Provide the (x, y) coordinate of the cell's center where the given text is located.  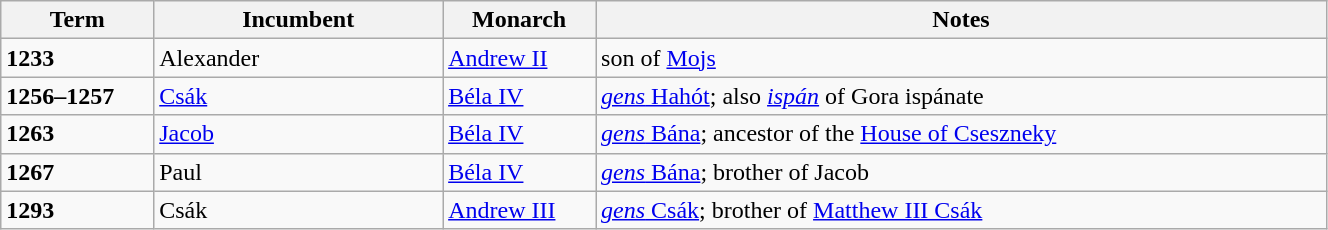
1263 (78, 134)
1267 (78, 172)
Andrew III (520, 210)
gens Csák; brother of Matthew III Csák (962, 210)
Incumbent (298, 20)
gens Bána; brother of Jacob (962, 172)
Monarch (520, 20)
gens Hahót; also ispán of Gora ispánate (962, 96)
son of Mojs (962, 58)
Term (78, 20)
Andrew II (520, 58)
1233 (78, 58)
Paul (298, 172)
1256–1257 (78, 96)
Notes (962, 20)
Alexander (298, 58)
1293 (78, 210)
Jacob (298, 134)
gens Bána; ancestor of the House of Cseszneky (962, 134)
